From the cell containing the given text, extract its center point as [X, Y] coordinate. 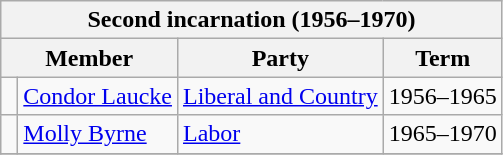
Second incarnation (1956–1970) [252, 20]
1965–1970 [442, 134]
Condor Laucke [98, 96]
Party [280, 58]
1956–1965 [442, 96]
Labor [280, 134]
Member [90, 58]
Molly Byrne [98, 134]
Liberal and Country [280, 96]
Term [442, 58]
